Detect which cell encompasses the target text, then output its [x, y] center coordinate. 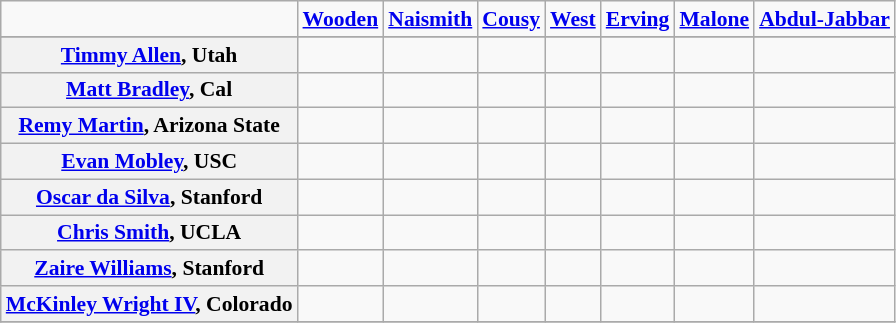
Chris Smith, UCLA [150, 233]
Matt Bradley, Cal [150, 90]
Remy Martin, Arizona State [150, 126]
Evan Mobley, USC [150, 162]
Zaire Williams, Stanford [150, 269]
Oscar da Silva, Stanford [150, 197]
Abdul-Jabbar [824, 19]
Wooden [341, 19]
Malone [714, 19]
West [573, 19]
Timmy Allen, Utah [150, 55]
Erving [638, 19]
Naismith [430, 19]
McKinley Wright IV, Colorado [150, 304]
Cousy [511, 19]
